For the text-containing cell, return its midpoint in (X, Y) coordinate format. 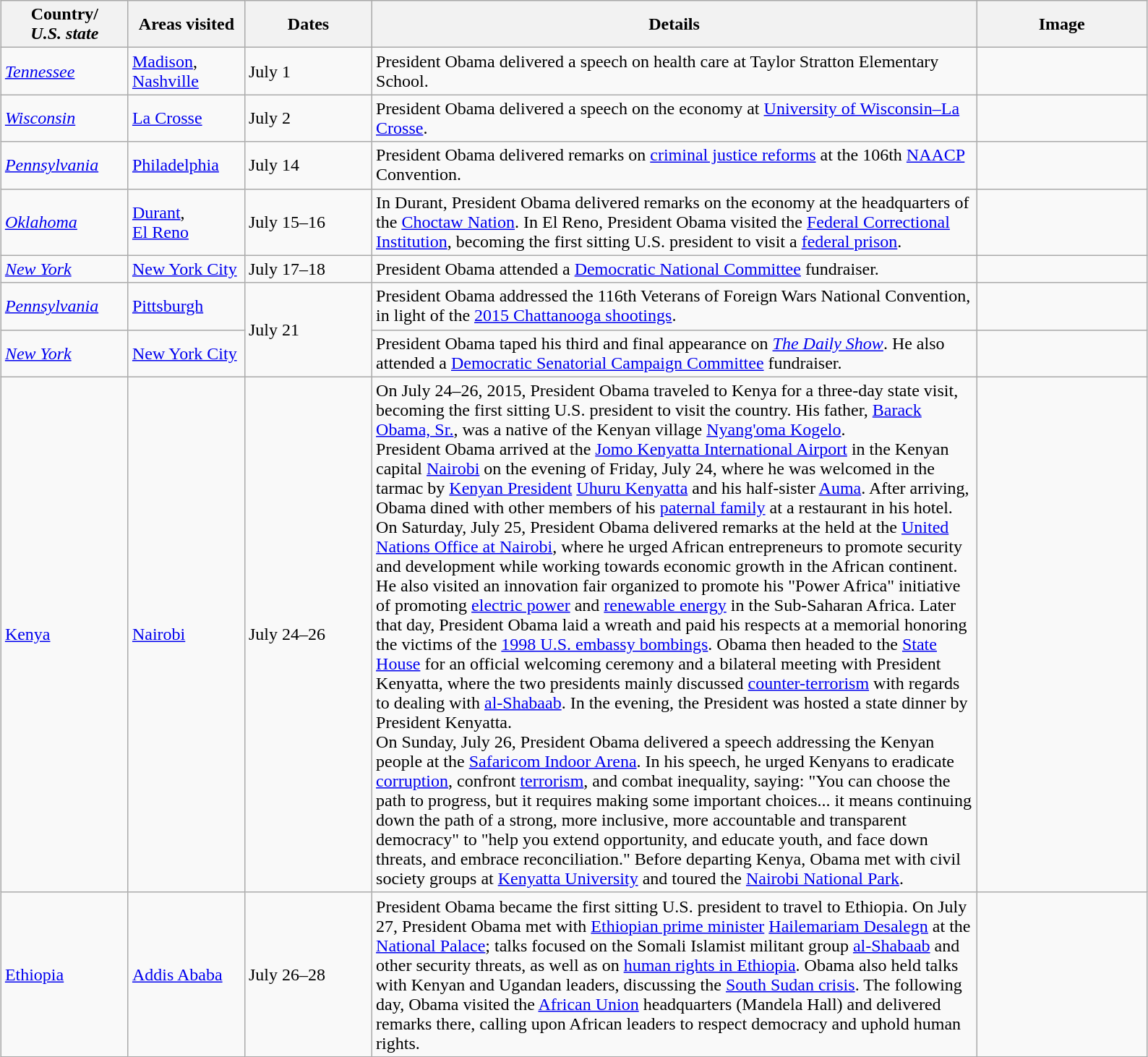
President Obama delivered a speech on the economy at University of Wisconsin–La Crosse. (674, 119)
La Crosse (187, 119)
July 14 (308, 165)
President Obama delivered a speech on health care at Taylor Stratton Elementary School. (674, 71)
Kenya (64, 635)
Durant,El Reno (187, 222)
Dates (308, 25)
July 24–26 (308, 635)
July 15–16 (308, 222)
July 1 (308, 71)
Ethiopia (64, 975)
President Obama addressed the 116th Veterans of Foreign Wars National Convention, in light of the 2015 Chattanooga shootings. (674, 307)
President Obama attended a Democratic National Committee fundraiser. (674, 269)
Philadelphia (187, 165)
Pittsburgh (187, 307)
Details (674, 25)
Nairobi (187, 635)
July 2 (308, 119)
Oklahoma (64, 222)
July 26–28 (308, 975)
Addis Ababa (187, 975)
July 21 (308, 330)
President Obama delivered remarks on criminal justice reforms at the 106th NAACP Convention. (674, 165)
Wisconsin (64, 119)
Tennessee (64, 71)
President Obama taped his third and final appearance on The Daily Show. He also attended a Democratic Senatorial Campaign Committee fundraiser. (674, 353)
Country/U.S. state (64, 25)
Image (1062, 25)
July 17–18 (308, 269)
Areas visited (187, 25)
Madison,Nashville (187, 71)
